Search for the cell housing the specified text and yield its [X, Y] center coordinate. 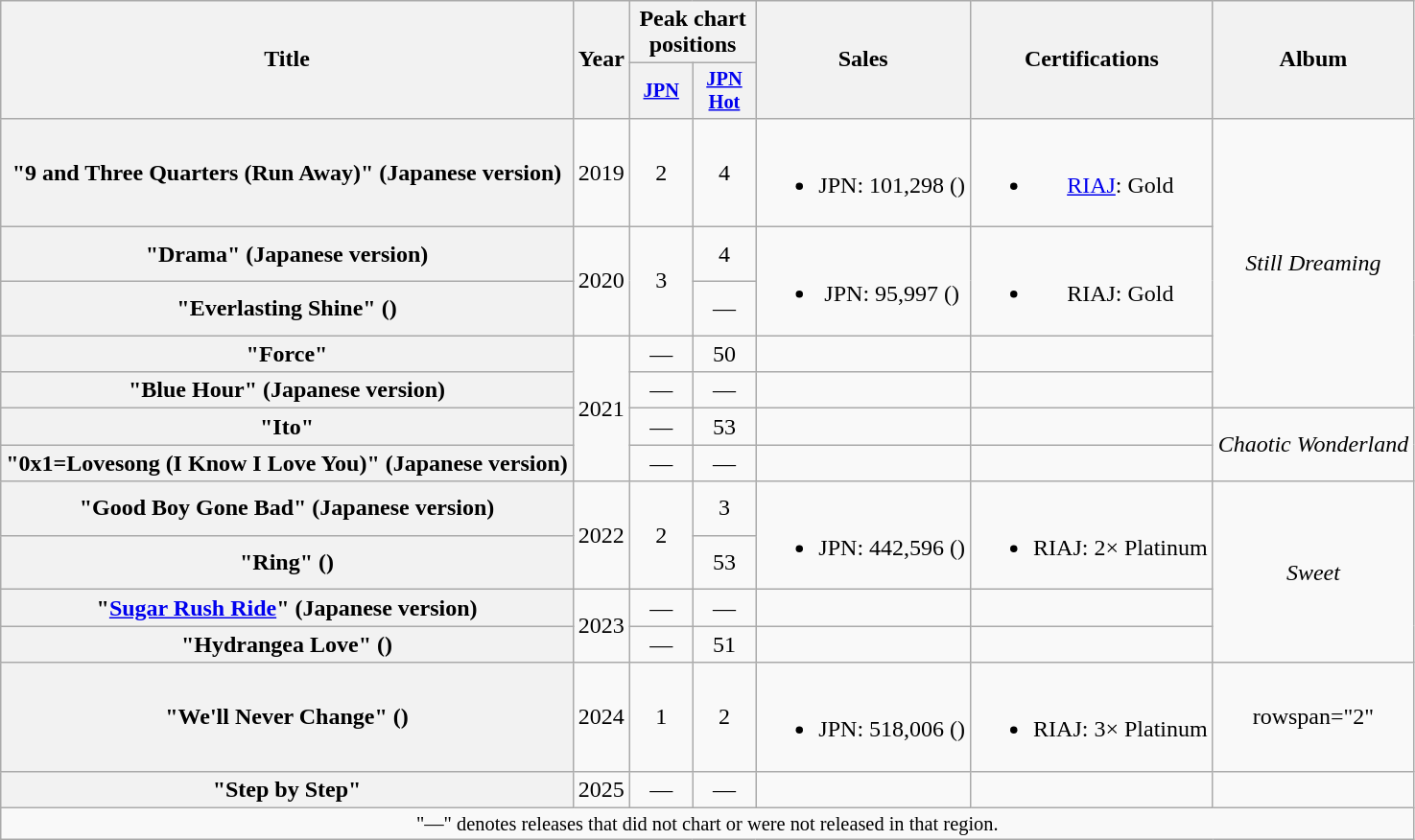
Chaotic Wonderland [1313, 445]
2021 [601, 408]
JPN [661, 91]
RIAJ: 3× Platinum [1092, 717]
2022 [601, 535]
"Ito" [288, 427]
"Good Boy Gone Bad" (Japanese version) [288, 508]
"Ring" () [288, 562]
"Hydrangea Love" () [288, 644]
2020 [601, 282]
"Sugar Rush Ride" (Japanese version) [288, 608]
51 [724, 644]
JPN: 101,298 () [863, 173]
RIAJ: 2× Platinum [1092, 535]
JPNHot [724, 91]
"Force" [288, 354]
2024 [601, 717]
Sales [863, 59]
"Blue Hour" (Japanese version) [288, 390]
JPN: 442,596 () [863, 535]
"—" denotes releases that did not chart or were not released in that region. [708, 824]
"0x1=Lovesong (I Know I Love You)" (Japanese version) [288, 463]
JPN: 518,006 () [863, 717]
2019 [601, 173]
1 [661, 717]
Sweet [1313, 572]
Peak chart positions [693, 33]
"We'll Never Change" () [288, 717]
Album [1313, 59]
"Drama" (Japanese version) [288, 255]
Still Dreaming [1313, 263]
50 [724, 354]
2025 [601, 789]
"Step by Step" [288, 789]
"Everlasting Shine" () [288, 309]
Certifications [1092, 59]
2023 [601, 626]
Title [288, 59]
JPN: 95,997 () [863, 282]
rowspan="2" [1313, 717]
Year [601, 59]
"9 and Three Quarters (Run Away)" (Japanese version) [288, 173]
